Scan for the cell matching the given text and deliver its [x, y] coordinate at center. 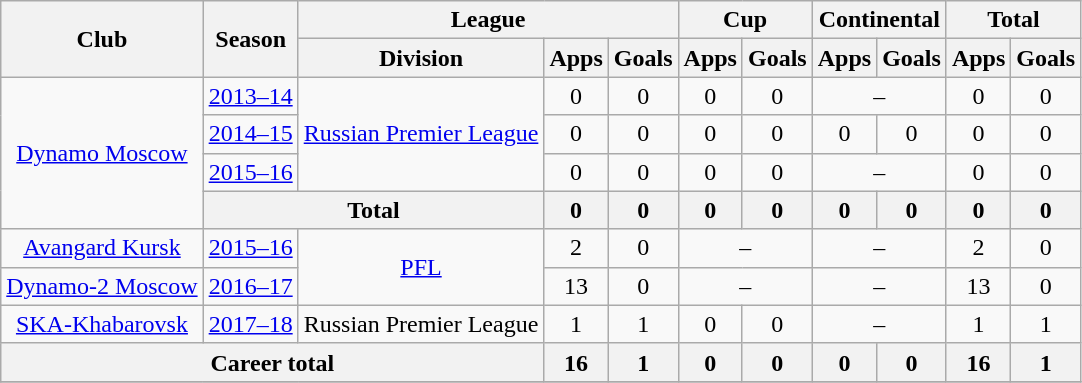
2014–15 [250, 134]
2013–14 [250, 96]
Career total [272, 362]
Dynamo Moscow [102, 153]
Cup [745, 20]
SKA-Khabarovsk [102, 324]
PFL [421, 267]
Season [250, 39]
Continental [879, 20]
2017–18 [250, 324]
Avangard Kursk [102, 248]
Club [102, 39]
League [488, 20]
Dynamo-2 Moscow [102, 286]
2016–17 [250, 286]
Division [421, 58]
